Search for the cell housing the specified text and yield its [x, y] center coordinate. 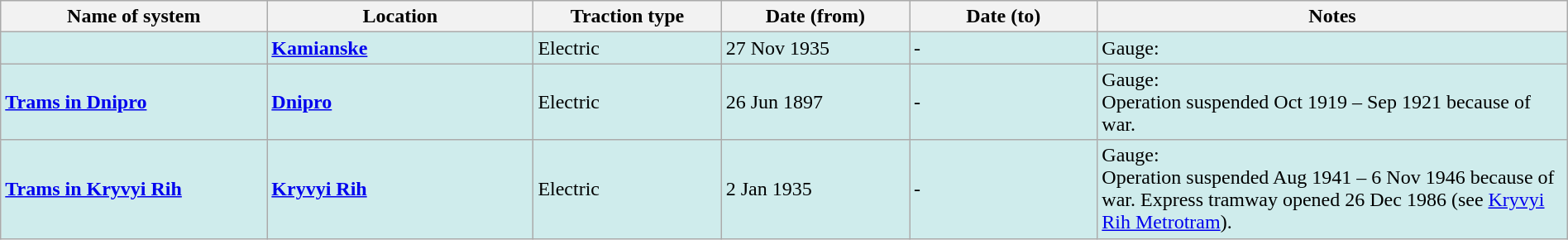
Traction type [627, 17]
Gauge: Operation suspended Aug 1941 – 6 Nov 1946 because of war. Express tramway opened 26 Dec 1986 (see Kryvyi Rih Metrotram). [1332, 189]
Gauge: Operation suspended Oct 1919 – Sep 1921 because of war. [1332, 102]
Date (to) [1004, 17]
26 Jun 1897 [815, 102]
Kryvyi Rih [400, 189]
Name of system [134, 17]
Location [400, 17]
Date (from) [815, 17]
Trams in Dnipro [134, 102]
27 Nov 1935 [815, 48]
Gauge: [1332, 48]
2 Jan 1935 [815, 189]
Dnipro [400, 102]
Trams in Kryvyi Rih [134, 189]
Kamianske [400, 48]
Notes [1332, 17]
